Return [x, y] of the center of cell containing provided text 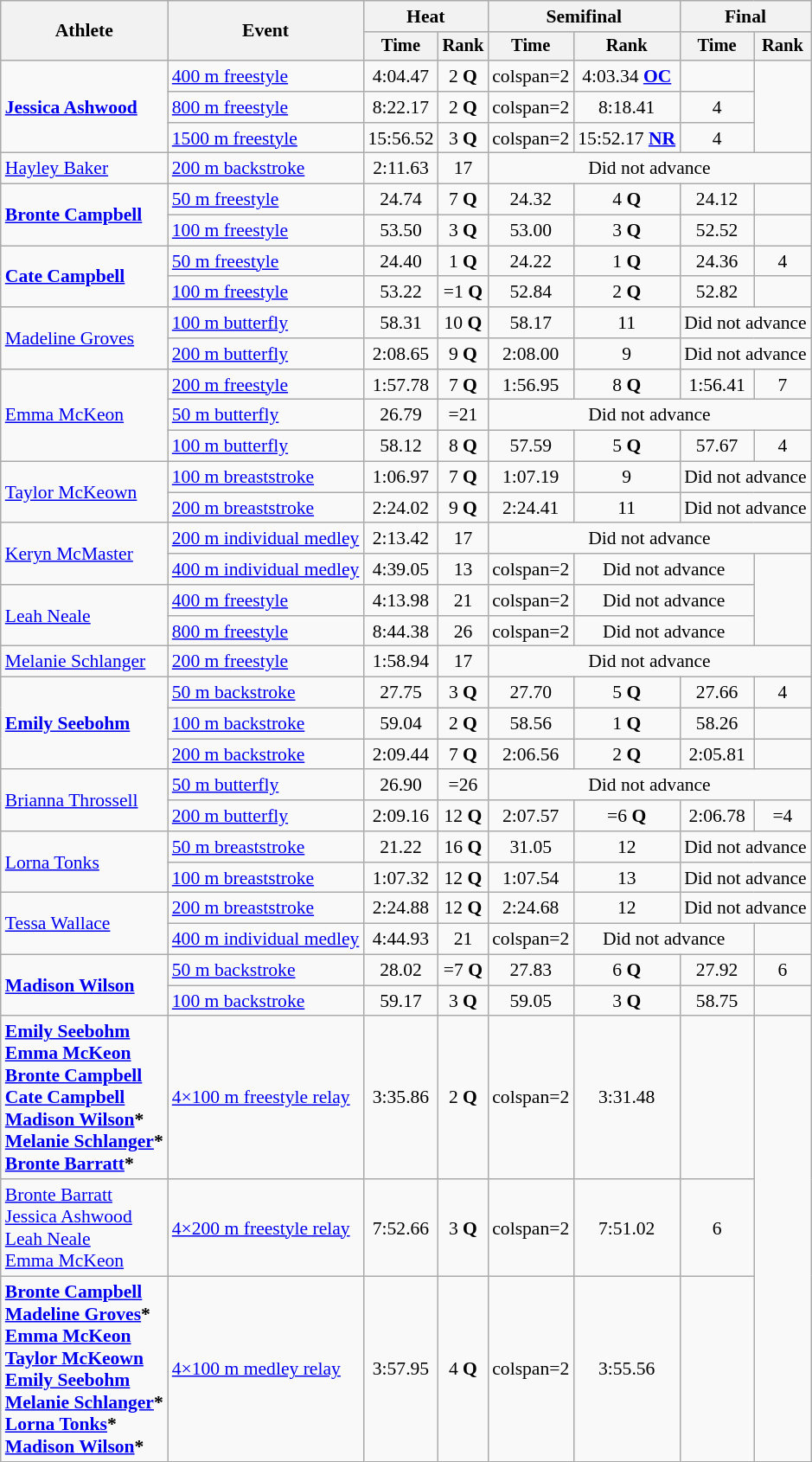
58.75 [717, 1001]
Madeline Groves [85, 337]
4:04.47 [400, 76]
58.12 [400, 446]
1:06.97 [400, 478]
Cate Campbell [85, 277]
24.36 [717, 261]
53.00 [531, 231]
Emily Seebohm [85, 723]
Taylor McKeown [85, 493]
Event [266, 31]
8:22.17 [400, 107]
4×200 m freestyle relay [266, 1228]
2:08.65 [400, 354]
2:07.57 [531, 816]
58.26 [717, 724]
3:35.86 [400, 1099]
1:56.95 [531, 385]
Emma McKeon [85, 415]
4:39.05 [400, 569]
=7 Q [464, 971]
=21 [464, 415]
58.56 [531, 724]
2:06.78 [717, 816]
Bronte Campbell [85, 215]
=1 Q [464, 292]
Leah Neale [85, 616]
Brianna Throssell [85, 801]
4:03.34 OC [626, 76]
Keryn McMaster [85, 554]
27.75 [400, 693]
Semifinal [584, 16]
2:24.02 [400, 508]
27.70 [531, 693]
59.04 [400, 724]
26.90 [400, 786]
2:24.41 [531, 508]
10 Q [464, 323]
59.17 [400, 1001]
6 Q [626, 971]
4×100 m freestyle relay [266, 1099]
200 m individual medley [266, 539]
2:24.88 [400, 908]
7:52.66 [400, 1228]
1:58.94 [400, 662]
8:18.41 [626, 107]
2:13.42 [400, 539]
24.12 [717, 200]
1:07.32 [400, 878]
Hayley Baker [85, 169]
52.52 [717, 231]
Heat [425, 16]
3:31.48 [626, 1099]
2:09.16 [400, 816]
15:52.17 NR [626, 138]
1:57.78 [400, 385]
26.79 [400, 415]
Emily SeebohmEmma McKeonBronte CampbellCate CampbellMadison Wilson*Melanie Schlanger*Bronte Barratt* [85, 1099]
57.67 [717, 446]
1500 m freestyle [266, 138]
3:55.56 [626, 1369]
53.22 [400, 292]
24.74 [400, 200]
4:13.98 [400, 600]
2:24.68 [531, 908]
Lorna Tonks [85, 862]
2:06.56 [531, 754]
1:07.54 [531, 878]
27.92 [717, 971]
Tessa Wallace [85, 924]
Athlete [85, 31]
31.05 [531, 847]
1:07.19 [531, 478]
50 m breaststroke [266, 847]
28.02 [400, 971]
15:56.52 [400, 138]
53.50 [400, 231]
52.84 [531, 292]
57.59 [531, 446]
1:56.41 [717, 385]
Melanie Schlanger [85, 662]
=26 [464, 786]
Bronte BarrattJessica AshwoodLeah NealeEmma McKeon [85, 1228]
Jessica Ashwood [85, 107]
2:11.63 [400, 169]
24.32 [531, 200]
4:44.93 [400, 939]
Final [745, 16]
Bronte CampbellMadeline Groves*Emma McKeonTaylor McKeownEmily SeebohmMelanie Schlanger*Lorna Tonks*Madison Wilson* [85, 1369]
24.40 [400, 261]
Madison Wilson [85, 986]
2:05.81 [717, 754]
24.22 [531, 261]
59.05 [531, 1001]
4×100 m medley relay [266, 1369]
2:09.44 [400, 754]
=6 Q [626, 816]
27.83 [531, 971]
=4 [783, 816]
8:44.38 [400, 632]
58.31 [400, 323]
2:08.00 [531, 354]
16 Q [464, 847]
3:57.95 [400, 1369]
52.82 [717, 292]
27.66 [717, 693]
21.22 [400, 847]
58.17 [531, 323]
7:51.02 [626, 1228]
26 [464, 632]
7 [783, 385]
